Provide the (x, y) coordinate of the cell's center where the given text is located.  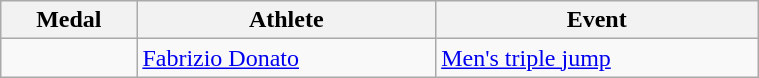
Men's triple jump (597, 58)
Athlete (286, 20)
Event (597, 20)
Medal (69, 20)
Fabrizio Donato (286, 58)
